Scan for the cell matching the given text and deliver its (x, y) coordinate at center. 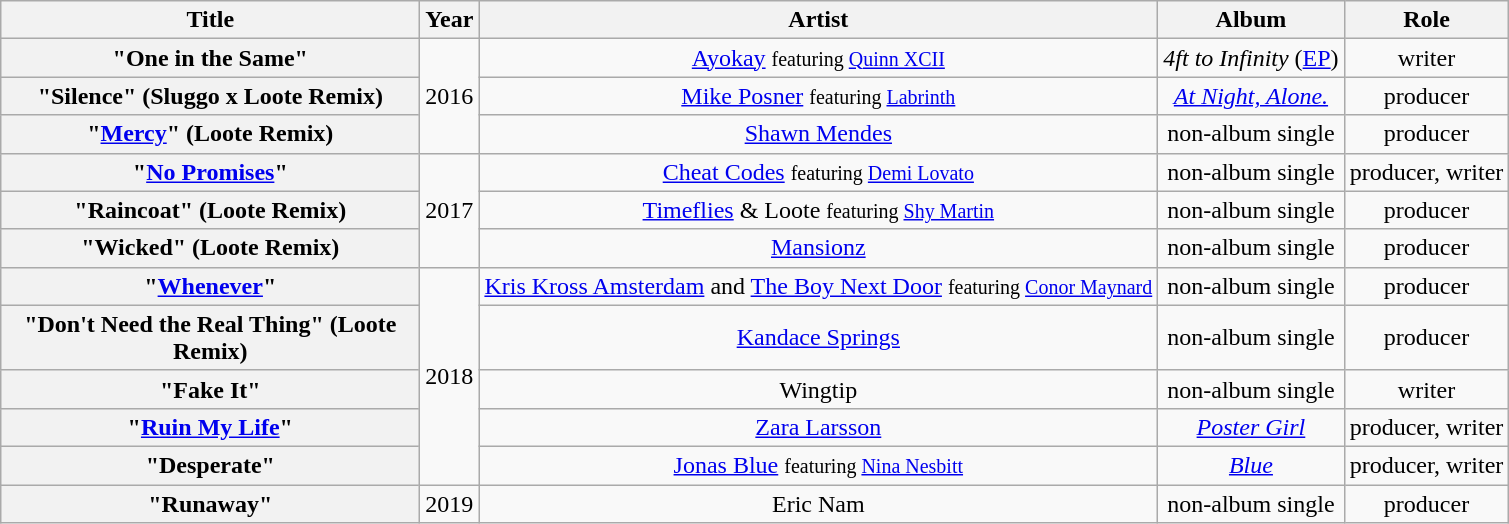
"Desperate" (210, 465)
Year (450, 20)
Kris Kross Amsterdam and The Boy Next Door featuring Conor Maynard (818, 286)
"No Promises" (210, 172)
"One in the Same" (210, 58)
Title (210, 20)
"Don't Need the Real Thing" (Loote Remix) (210, 338)
2016 (450, 96)
Album (1251, 20)
Zara Larsson (818, 427)
2018 (450, 376)
Poster Girl (1251, 427)
Wingtip (818, 389)
"Silence" (Sluggo x Loote Remix) (210, 96)
Artist (818, 20)
Cheat Codes featuring Demi Lovato (818, 172)
Mike Posner featuring Labrinth (818, 96)
Kandace Springs (818, 338)
"Fake It" (210, 389)
4ft to Infinity (EP) (1251, 58)
"Wicked" (Loote Remix) (210, 248)
Blue (1251, 465)
"Runaway" (210, 503)
Role (1426, 20)
At Night, Alone. (1251, 96)
Timeflies & Loote featuring Shy Martin (818, 210)
"Mercy" (Loote Remix) (210, 134)
2019 (450, 503)
"Raincoat" (Loote Remix) (210, 210)
Mansionz (818, 248)
Eric Nam (818, 503)
Shawn Mendes (818, 134)
Jonas Blue featuring Nina Nesbitt (818, 465)
2017 (450, 210)
Ayokay featuring Quinn XCII (818, 58)
"Whenever" (210, 286)
"Ruin My Life" (210, 427)
